Provide the (X, Y) coordinate of the cell's center where the given text is located.  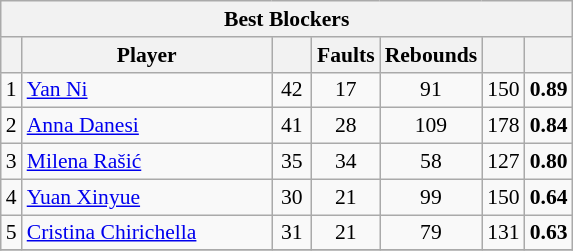
79 (432, 233)
Rebounds (432, 55)
0.84 (549, 126)
Player (147, 55)
91 (432, 90)
42 (292, 90)
Yuan Xinyue (147, 197)
Cristina Chirichella (147, 233)
41 (292, 126)
58 (432, 162)
2 (12, 126)
0.80 (549, 162)
5 (12, 233)
28 (346, 126)
17 (346, 90)
0.64 (549, 197)
127 (504, 162)
109 (432, 126)
Yan Ni (147, 90)
Faults (346, 55)
178 (504, 126)
1 (12, 90)
34 (346, 162)
0.89 (549, 90)
4 (12, 197)
35 (292, 162)
31 (292, 233)
131 (504, 233)
Milena Rašić (147, 162)
99 (432, 197)
Best Blockers (287, 19)
Anna Danesi (147, 126)
0.63 (549, 233)
3 (12, 162)
30 (292, 197)
